Identify which cell holds the provided text, then report its (x, y) central coordinate. 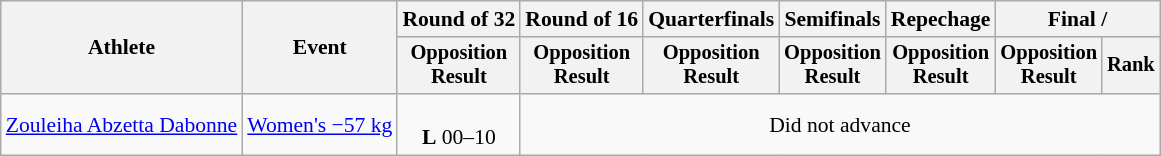
Did not advance (840, 124)
Quarterfinals (711, 19)
Repechage (941, 19)
Round of 32 (458, 19)
Athlete (122, 48)
Rank (1131, 66)
Final / (1077, 19)
Round of 16 (582, 19)
Event (320, 48)
Women's −57 kg (320, 124)
L 00–10 (458, 124)
Semifinals (832, 19)
Zouleiha Abzetta Dabonne (122, 124)
